Locate the cell with the specified text and output its (x, y) center coordinate. 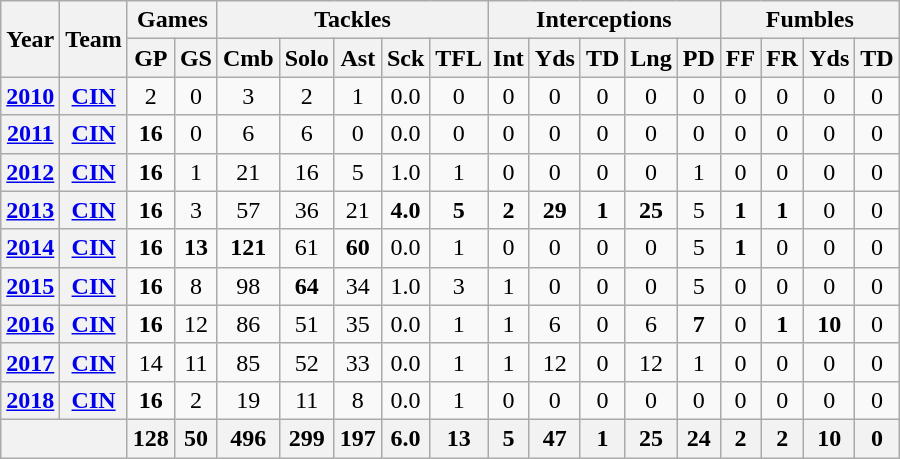
34 (358, 286)
2012 (30, 172)
4.0 (405, 210)
47 (554, 438)
33 (358, 362)
85 (248, 362)
51 (306, 324)
FR (782, 58)
24 (698, 438)
FF (740, 58)
2011 (30, 134)
86 (248, 324)
61 (306, 248)
36 (306, 210)
35 (358, 324)
PD (698, 58)
2018 (30, 400)
64 (306, 286)
Team (94, 39)
496 (248, 438)
50 (196, 438)
Lng (651, 58)
57 (248, 210)
Cmb (248, 58)
2017 (30, 362)
98 (248, 286)
Solo (306, 58)
2010 (30, 96)
Sck (405, 58)
19 (248, 400)
Ast (358, 58)
299 (306, 438)
121 (248, 248)
2016 (30, 324)
2015 (30, 286)
2013 (30, 210)
6.0 (405, 438)
Fumbles (810, 20)
60 (358, 248)
128 (150, 438)
GS (196, 58)
14 (150, 362)
GP (150, 58)
2014 (30, 248)
7 (698, 324)
197 (358, 438)
Year (30, 39)
Int (509, 58)
29 (554, 210)
Tackles (352, 20)
Interceptions (604, 20)
Games (172, 20)
52 (306, 362)
TFL (459, 58)
